Output the [X, Y] coordinate of the center of the cell containing the given text.  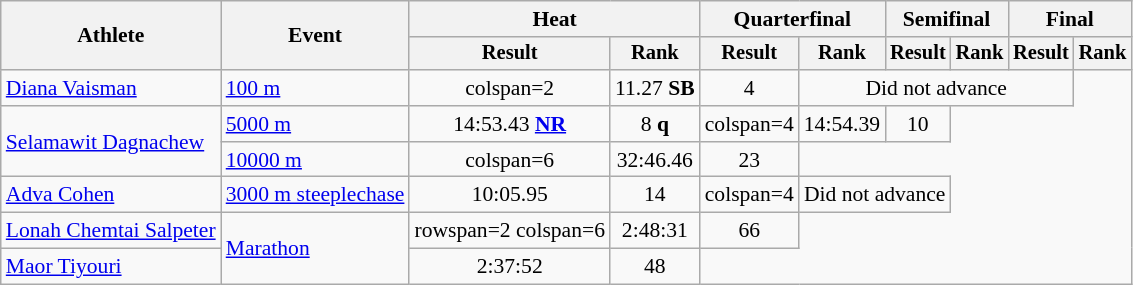
5000 m [316, 124]
Diana Vaisman [111, 88]
14:54.39 [842, 124]
11.27 SB [655, 88]
14 [655, 195]
Lonah Chemtai Salpeter [111, 231]
100 m [316, 88]
10000 m [316, 160]
Final [1070, 19]
2:48:31 [655, 231]
colspan=2 [510, 88]
4 [750, 88]
rowspan=2 colspan=6 [510, 231]
Heat [554, 19]
Quarterfinal [792, 19]
10:05.95 [510, 195]
3000 m steeplechase [316, 195]
Adva Cohen [111, 195]
8 q [655, 124]
Event [316, 36]
Semifinal [946, 19]
Athlete [111, 36]
10 [918, 124]
66 [750, 231]
Marathon [316, 248]
colspan=6 [510, 160]
23 [750, 160]
Maor Tiyouri [111, 267]
2:37:52 [510, 267]
32:46.46 [655, 160]
48 [655, 267]
Selamawit Dagnachew [111, 142]
14:53.43 NR [510, 124]
